Return (x, y) of the center of cell containing provided text 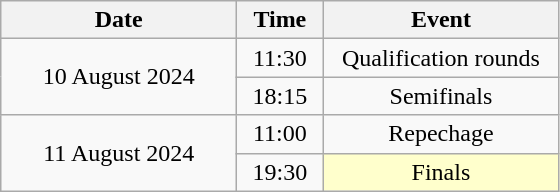
Time (280, 20)
Event (441, 20)
10 August 2024 (119, 77)
11:00 (280, 134)
Repechage (441, 134)
11:30 (280, 58)
19:30 (280, 172)
Date (119, 20)
11 August 2024 (119, 153)
Semifinals (441, 96)
Qualification rounds (441, 58)
18:15 (280, 96)
Finals (441, 172)
